Detect which cell encompasses the target text, then output its (X, Y) center coordinate. 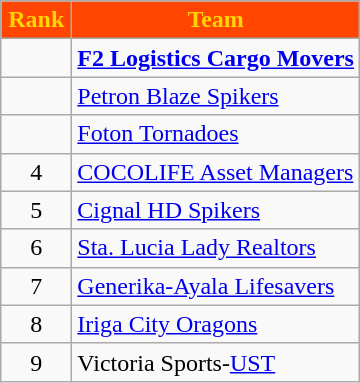
F2 Logistics Cargo Movers (216, 58)
9 (36, 362)
Generika-Ayala Lifesavers (216, 286)
Iriga City Oragons (216, 324)
Sta. Lucia Lady Realtors (216, 248)
7 (36, 286)
4 (36, 172)
Rank (36, 20)
Cignal HD Spikers (216, 210)
Petron Blaze Spikers (216, 96)
Team (216, 20)
5 (36, 210)
Victoria Sports-UST (216, 362)
COCOLIFE Asset Managers (216, 172)
Foton Tornadoes (216, 134)
6 (36, 248)
8 (36, 324)
